Find where the given text appears and provide that cell's center as (X, Y) coordinate. 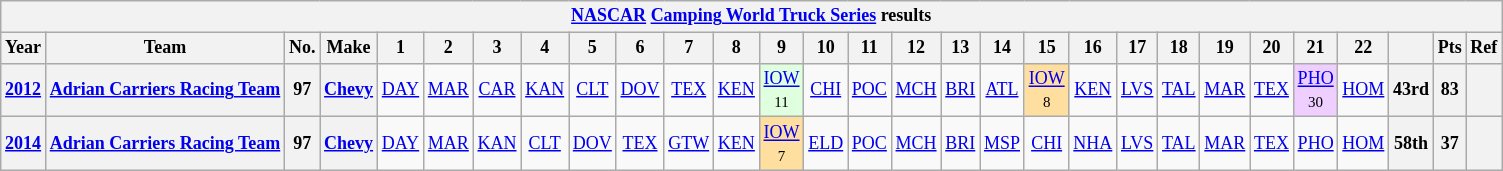
13 (960, 48)
5 (592, 48)
22 (1364, 48)
1 (400, 48)
14 (1002, 48)
IOW8 (1046, 90)
PHO30 (1316, 90)
MSP (1002, 144)
2 (448, 48)
9 (782, 48)
ATL (1002, 90)
11 (870, 48)
15 (1046, 48)
2012 (24, 90)
CAR (497, 90)
7 (689, 48)
NHA (1093, 144)
58th (1412, 144)
16 (1093, 48)
6 (640, 48)
19 (1225, 48)
3 (497, 48)
Make (349, 48)
17 (1138, 48)
43rd (1412, 90)
21 (1316, 48)
20 (1272, 48)
37 (1450, 144)
No. (302, 48)
Team (164, 48)
Year (24, 48)
NASCAR Camping World Truck Series results (752, 16)
8 (737, 48)
ELD (826, 144)
10 (826, 48)
Ref (1484, 48)
18 (1179, 48)
IOW7 (782, 144)
83 (1450, 90)
12 (916, 48)
4 (545, 48)
Pts (1450, 48)
IOW11 (782, 90)
2014 (24, 144)
GTW (689, 144)
PHO (1316, 144)
